Search for the cell housing the specified text and yield its (X, Y) center coordinate. 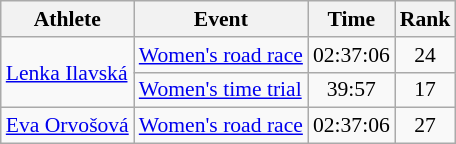
Rank (426, 19)
Eva Orvošová (68, 126)
Athlete (68, 19)
27 (426, 126)
24 (426, 55)
Women's time trial (221, 90)
Lenka Ilavská (68, 72)
Event (221, 19)
17 (426, 90)
Time (352, 19)
39:57 (352, 90)
